Detect which cell encompasses the target text, then output its [x, y] center coordinate. 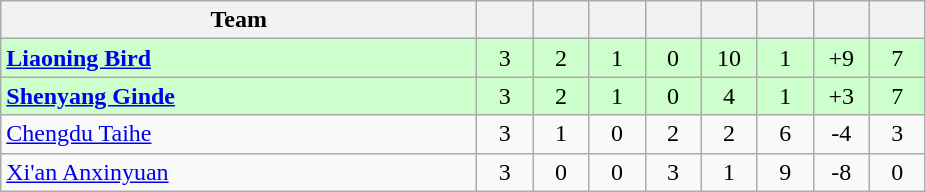
-8 [841, 172]
9 [785, 172]
Team [239, 20]
Chengdu Taihe [239, 134]
-4 [841, 134]
+9 [841, 58]
10 [729, 58]
+3 [841, 96]
Xi'an Anxinyuan [239, 172]
Shenyang Ginde [239, 96]
4 [729, 96]
6 [785, 134]
Liaoning Bird [239, 58]
